Determine the (x, y) coordinate at the center of the cell enclosing the given text.  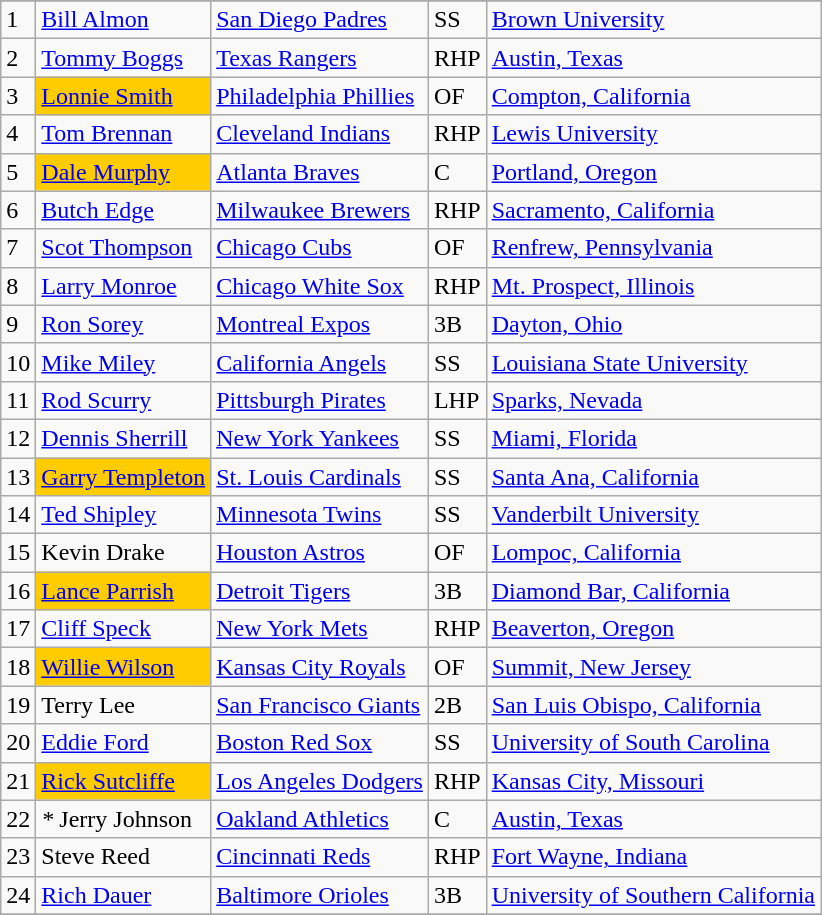
Chicago White Sox (320, 286)
Cliff Speck (124, 629)
Texas Rangers (320, 58)
Rick Sutcliffe (124, 781)
12 (18, 438)
1 (18, 20)
4 (18, 134)
13 (18, 477)
19 (18, 705)
Lewis University (653, 134)
7 (18, 248)
3 (18, 96)
15 (18, 553)
Bill Almon (124, 20)
Steve Reed (124, 857)
14 (18, 515)
2 (18, 58)
Detroit Tigers (320, 591)
San Francisco Giants (320, 705)
2B (457, 705)
Louisiana State University (653, 362)
Mt. Prospect, Illinois (653, 286)
San Luis Obispo, California (653, 705)
Larry Monroe (124, 286)
11 (18, 400)
Dayton, Ohio (653, 324)
Cleveland Indians (320, 134)
8 (18, 286)
San Diego Padres (320, 20)
Philadelphia Phillies (320, 96)
Eddie Ford (124, 743)
Willie Wilson (124, 667)
9 (18, 324)
Mike Miley (124, 362)
* Jerry Johnson (124, 819)
University of Southern California (653, 895)
Brown University (653, 20)
Kevin Drake (124, 553)
Miami, Florida (653, 438)
Lonnie Smith (124, 96)
LHP (457, 400)
Tommy Boggs (124, 58)
New York Mets (320, 629)
18 (18, 667)
Diamond Bar, California (653, 591)
Ted Shipley (124, 515)
Chicago Cubs (320, 248)
Atlanta Braves (320, 172)
Sacramento, California (653, 210)
Kansas City, Missouri (653, 781)
Lance Parrish (124, 591)
22 (18, 819)
Compton, California (653, 96)
Milwaukee Brewers (320, 210)
Kansas City Royals (320, 667)
California Angels (320, 362)
University of South Carolina (653, 743)
20 (18, 743)
Rich Dauer (124, 895)
Lompoc, California (653, 553)
Renfrew, Pennsylvania (653, 248)
Dennis Sherrill (124, 438)
Baltimore Orioles (320, 895)
Sparks, Nevada (653, 400)
Oakland Athletics (320, 819)
Beaverton, Oregon (653, 629)
Tom Brennan (124, 134)
Fort Wayne, Indiana (653, 857)
Rod Scurry (124, 400)
Butch Edge (124, 210)
Ron Sorey (124, 324)
Summit, New Jersey (653, 667)
Minnesota Twins (320, 515)
17 (18, 629)
10 (18, 362)
5 (18, 172)
Boston Red Sox (320, 743)
New York Yankees (320, 438)
Santa Ana, California (653, 477)
Vanderbilt University (653, 515)
Portland, Oregon (653, 172)
16 (18, 591)
St. Louis Cardinals (320, 477)
21 (18, 781)
Houston Astros (320, 553)
Cincinnati Reds (320, 857)
Pittsburgh Pirates (320, 400)
23 (18, 857)
Los Angeles Dodgers (320, 781)
Terry Lee (124, 705)
Dale Murphy (124, 172)
6 (18, 210)
24 (18, 895)
Garry Templeton (124, 477)
Scot Thompson (124, 248)
Montreal Expos (320, 324)
